Find where the given text appears and provide that cell's center as (X, Y) coordinate. 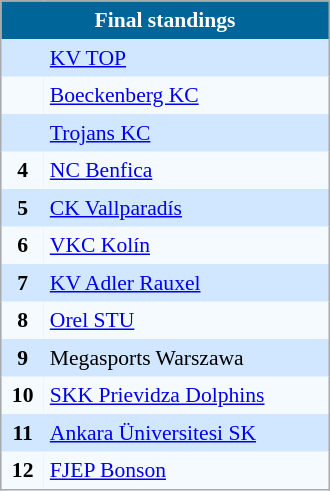
6 (22, 245)
Orel STU (186, 321)
VKC Kolín (186, 245)
Megasports Warszawa (186, 358)
12 (22, 471)
FJEP Bonson (186, 471)
KV Adler Rauxel (186, 283)
10 (22, 395)
7 (22, 283)
Boeckenberg KC (186, 95)
KV TOP (186, 58)
11 (22, 433)
Ankara Üniversitesi SK (186, 433)
Trojans KC (186, 133)
8 (22, 321)
Final standings (165, 20)
CK Vallparadís (186, 208)
5 (22, 208)
NC Benfica (186, 171)
9 (22, 358)
SKK Prievidza Dolphins (186, 395)
4 (22, 171)
